Find where the given text appears and provide that cell's center as [x, y] coordinate. 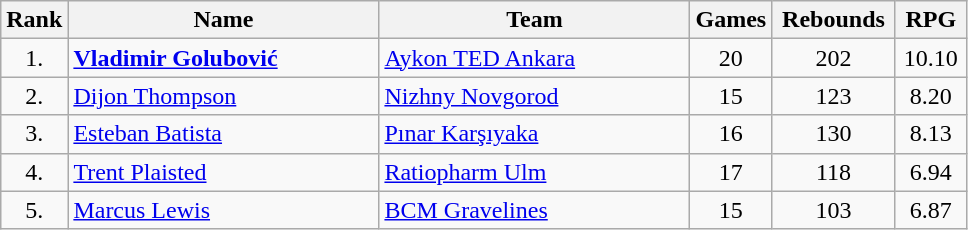
Team [534, 20]
Trent Plaisted [224, 172]
Dijon Thompson [224, 96]
6.94 [930, 172]
Name [224, 20]
202 [834, 58]
Nizhny Novgorod [534, 96]
123 [834, 96]
17 [731, 172]
1. [34, 58]
4. [34, 172]
3. [34, 134]
16 [731, 134]
130 [834, 134]
2. [34, 96]
Ratiopharm Ulm [534, 172]
BCM Gravelines [534, 210]
Aykon TED Ankara [534, 58]
118 [834, 172]
Rank [34, 20]
20 [731, 58]
Pınar Karşıyaka [534, 134]
RPG [930, 20]
103 [834, 210]
8.20 [930, 96]
Rebounds [834, 20]
10.10 [930, 58]
Marcus Lewis [224, 210]
Vladimir Golubović [224, 58]
6.87 [930, 210]
8.13 [930, 134]
Esteban Batista [224, 134]
5. [34, 210]
Games [731, 20]
